Return [x, y] of the center of cell containing provided text 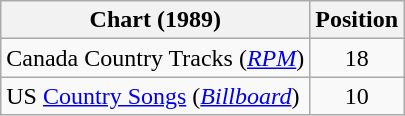
Chart (1989) [156, 20]
10 [357, 96]
Position [357, 20]
18 [357, 58]
US Country Songs (Billboard) [156, 96]
Canada Country Tracks (RPM) [156, 58]
